Search for the cell housing the specified text and yield its [x, y] center coordinate. 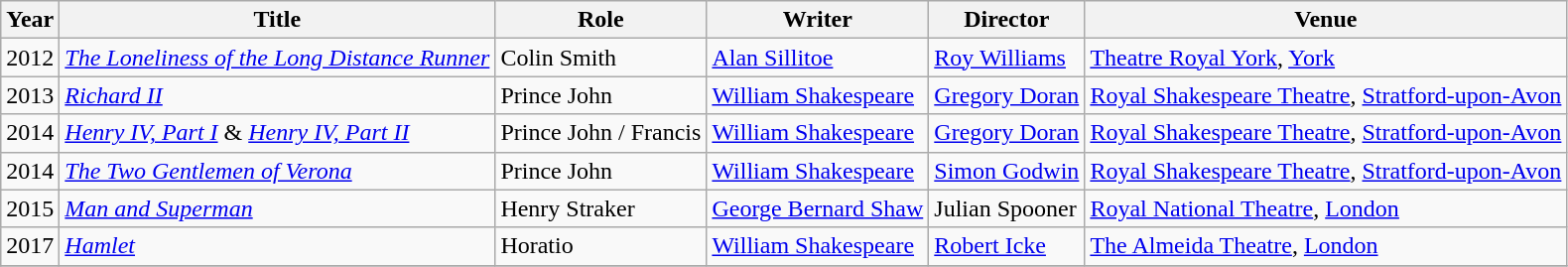
The Almeida Theatre, London [1326, 246]
2015 [30, 208]
George Bernard Shaw [818, 208]
Year [30, 20]
The Loneliness of the Long Distance Runner [278, 58]
Horatio [601, 246]
Man and Superman [278, 208]
Hamlet [278, 246]
Writer [818, 20]
Simon Godwin [1006, 171]
Role [601, 20]
Venue [1326, 20]
The Two Gentlemen of Verona [278, 171]
Henry IV, Part I & Henry IV, Part II [278, 133]
Henry Straker [601, 208]
Robert Icke [1006, 246]
Prince John / Francis [601, 133]
2012 [30, 58]
Richard II [278, 95]
Roy Williams [1006, 58]
Royal National Theatre, London [1326, 208]
Julian Spooner [1006, 208]
Colin Smith [601, 58]
Theatre Royal York, York [1326, 58]
Alan Sillitoe [818, 58]
2013 [30, 95]
Title [278, 20]
2017 [30, 246]
Director [1006, 20]
